Return the (X, Y) coordinate for the center point of the cell that contains the specified text.  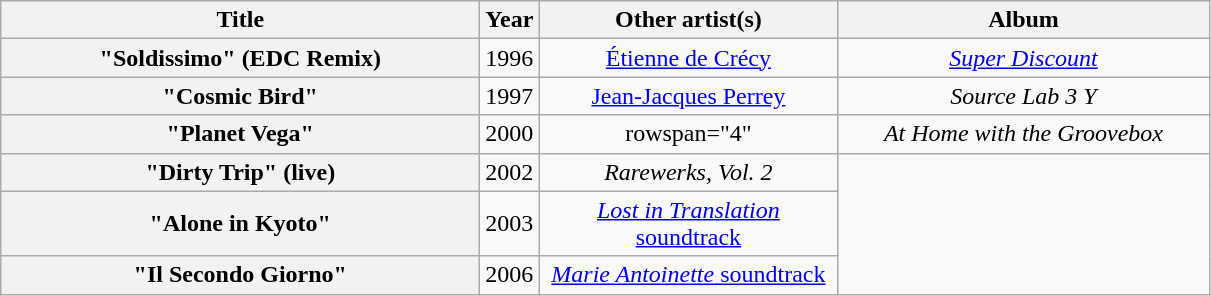
1997 (510, 96)
Album (1024, 20)
1996 (510, 58)
2000 (510, 134)
2006 (510, 275)
Other artist(s) (688, 20)
Étienne de Crécy (688, 58)
Lost in Translation soundtrack (688, 224)
"Soldissimo" (EDC Remix) (240, 58)
Title (240, 20)
Marie Antoinette soundtrack (688, 275)
Jean-Jacques Perrey (688, 96)
"Cosmic Bird" (240, 96)
Source Lab 3 Y (1024, 96)
"Dirty Trip" (live) (240, 172)
Rarewerks, Vol. 2 (688, 172)
2003 (510, 224)
"Il Secondo Giorno" (240, 275)
rowspan="4" (688, 134)
Super Discount (1024, 58)
At Home with the Groovebox (1024, 134)
Year (510, 20)
"Alone in Kyoto" (240, 224)
"Planet Vega" (240, 134)
2002 (510, 172)
